Output the [x, y] coordinate of the center of the cell containing the given text.  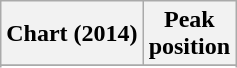
Peakposition [189, 34]
Chart (2014) [72, 34]
